Scan for the cell matching the given text and deliver its [x, y] coordinate at center. 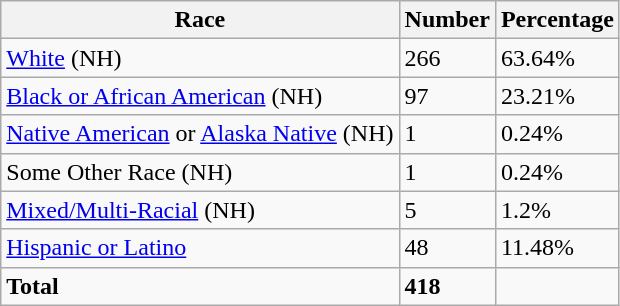
11.48% [557, 248]
97 [447, 96]
Some Other Race (NH) [200, 172]
Hispanic or Latino [200, 248]
White (NH) [200, 58]
418 [447, 286]
Race [200, 20]
48 [447, 248]
Mixed/Multi-Racial (NH) [200, 210]
5 [447, 210]
Number [447, 20]
Black or African American (NH) [200, 96]
Native American or Alaska Native (NH) [200, 134]
1.2% [557, 210]
Percentage [557, 20]
266 [447, 58]
23.21% [557, 96]
63.64% [557, 58]
Total [200, 286]
